Pinpoint the cell where the given text exists, returning its [X, Y] midpoint coordinate. 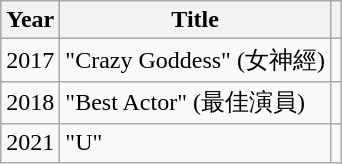
2017 [30, 60]
"Best Actor" (最佳演員) [196, 102]
Year [30, 20]
2021 [30, 143]
Title [196, 20]
2018 [30, 102]
"U" [196, 143]
"Crazy Goddess" (女神經) [196, 60]
